Capture the cell that displays the provided text and extract its (x, y) central coordinate. 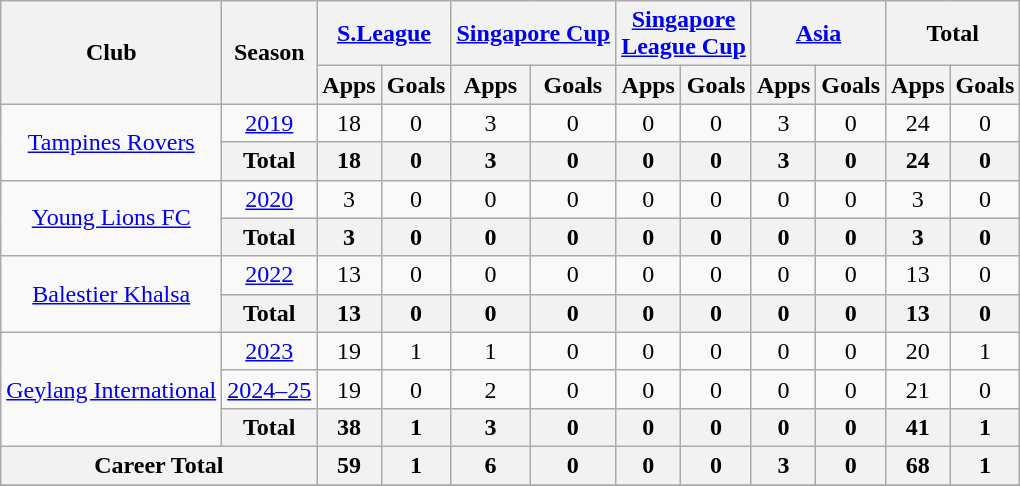
Season (270, 52)
2 (490, 389)
Club (112, 52)
Asia (818, 34)
38 (349, 427)
2020 (270, 199)
6 (490, 465)
Tampines Rovers (112, 142)
68 (918, 465)
S.League (384, 34)
Singapore Cup (534, 34)
41 (918, 427)
Career Total (159, 465)
20 (918, 351)
59 (349, 465)
Geylang International (112, 389)
2023 (270, 351)
21 (918, 389)
2019 (270, 123)
SingaporeLeague Cup (684, 34)
2024–25 (270, 389)
Balestier Khalsa (112, 294)
Young Lions FC (112, 218)
2022 (270, 275)
